Identify which cell holds the provided text, then report its [X, Y] central coordinate. 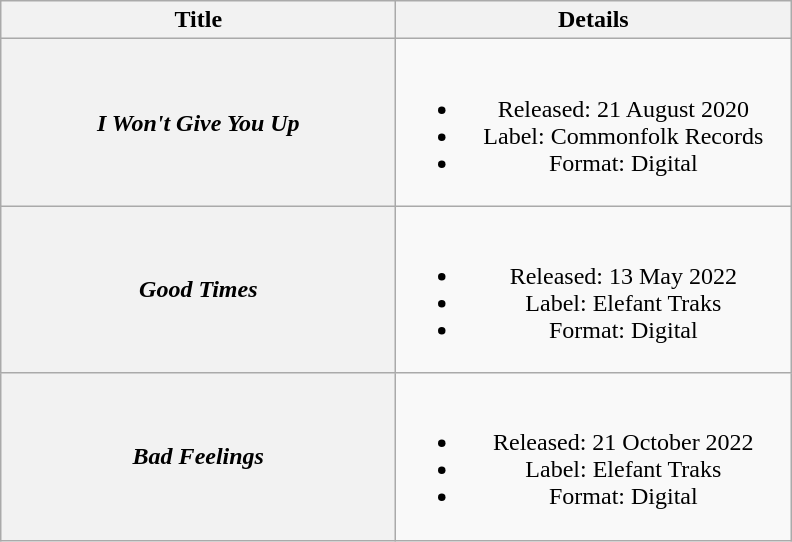
Released: 21 October 2022Label: Elefant TraksFormat: Digital [594, 456]
I Won't Give You Up [198, 122]
Good Times [198, 290]
Title [198, 20]
Released: 21 August 2020Label: Commonfolk RecordsFormat: Digital [594, 122]
Released: 13 May 2022Label: Elefant TraksFormat: Digital [594, 290]
Details [594, 20]
Bad Feelings [198, 456]
